From the cell containing the given text, extract its center point as (X, Y) coordinate. 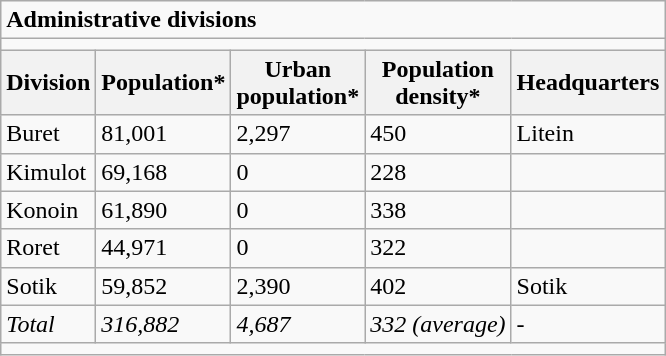
Total (48, 324)
Urbanpopulation* (298, 82)
Headquarters (588, 82)
Konoin (48, 210)
59,852 (164, 286)
338 (438, 210)
450 (438, 134)
322 (438, 248)
316,882 (164, 324)
Administrative divisions (333, 20)
- (588, 324)
Populationdensity* (438, 82)
Litein (588, 134)
4,687 (298, 324)
332 (average) (438, 324)
44,971 (164, 248)
Division (48, 82)
2,297 (298, 134)
81,001 (164, 134)
Buret (48, 134)
61,890 (164, 210)
Kimulot (48, 172)
Roret (48, 248)
402 (438, 286)
2,390 (298, 286)
Population* (164, 82)
228 (438, 172)
69,168 (164, 172)
